Provide the (x, y) coordinate of the cell's center where the given text is located.  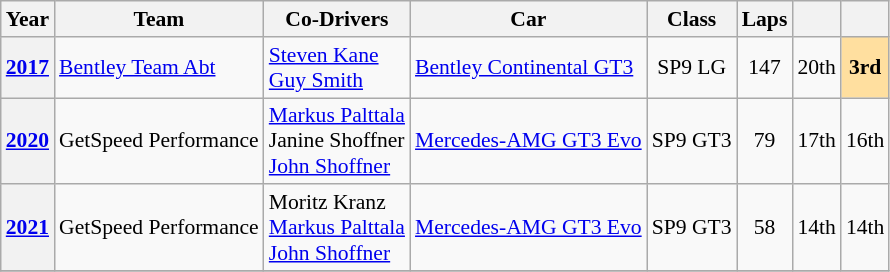
20th (816, 68)
Markus Palttala Janine Shoffner John Shoffner (337, 142)
16th (866, 142)
Bentley Continental GT3 (528, 68)
3rd (866, 68)
Year (28, 19)
Team (159, 19)
17th (816, 142)
Co-Drivers (337, 19)
2021 (28, 228)
58 (765, 228)
Class (692, 19)
2020 (28, 142)
SP9 LG (692, 68)
Moritz Kranz Markus Palttala John Shoffner (337, 228)
Laps (765, 19)
2017 (28, 68)
79 (765, 142)
Steven Kane Guy Smith (337, 68)
Bentley Team Abt (159, 68)
Car (528, 19)
147 (765, 68)
